Scan for the cell matching the given text and deliver its [X, Y] coordinate at center. 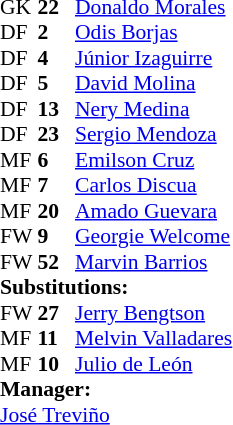
Carlos Discua [154, 185]
Melvin Valladares [154, 339]
9 [57, 237]
Emilson Cruz [154, 160]
2 [57, 33]
27 [57, 313]
6 [57, 160]
Nery Medina [154, 109]
Julio de León [154, 364]
Júnior Izaguirre [154, 58]
13 [57, 109]
20 [57, 211]
7 [57, 185]
Marvin Barrios [154, 262]
5 [57, 83]
Jerry Bengtson [154, 313]
Amado Guevara [154, 211]
Odis Borjas [154, 33]
4 [57, 58]
Manager: [116, 389]
David Molina [154, 83]
11 [57, 339]
52 [57, 262]
Georgie Welcome [154, 237]
Substitutions: [116, 287]
23 [57, 135]
Sergio Mendoza [154, 135]
10 [57, 364]
